Detect which cell encompasses the target text, then output its [x, y] center coordinate. 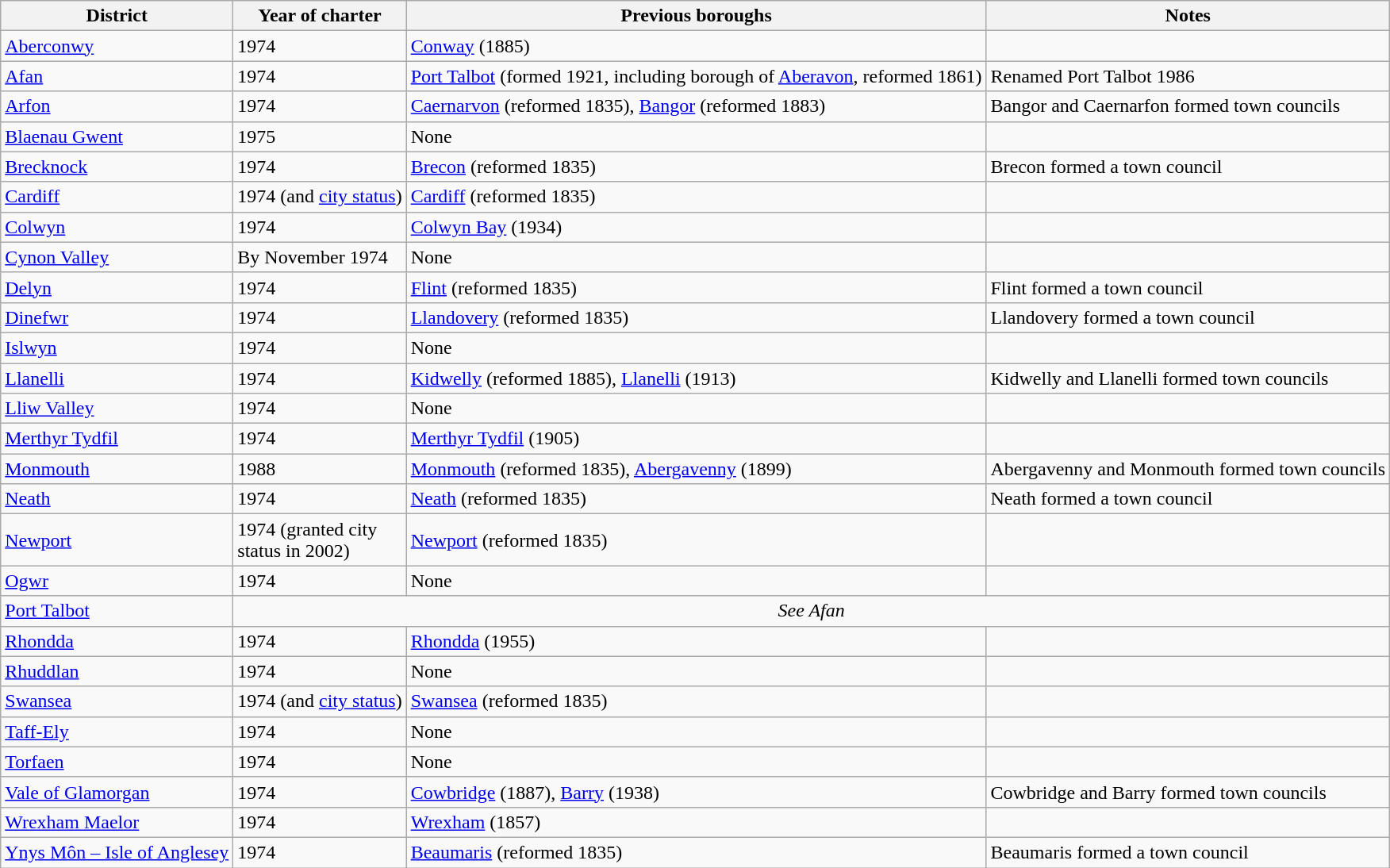
Brecknock [117, 167]
Caernarvon (reformed 1835), Bangor (reformed 1883) [697, 106]
1974 (granted citystatus in 2002) [320, 540]
Newport [117, 540]
Cardiff (reformed 1835) [697, 197]
Ynys Môn – Isle of Anglesey [117, 852]
District [117, 16]
Delyn [117, 287]
Llandovery formed a town council [1188, 317]
Lliw Valley [117, 409]
Colwyn Bay (1934) [697, 227]
Kidwelly and Llanelli formed town councils [1188, 378]
Wrexham Maelor [117, 822]
Wrexham (1857) [697, 822]
Flint (reformed 1835) [697, 287]
Merthyr Tydfil (1905) [697, 439]
Flint formed a town council [1188, 287]
Dinefwr [117, 317]
Afan [117, 76]
Bangor and Caernarfon formed town councils [1188, 106]
Arfon [117, 106]
See Afan [812, 611]
Notes [1188, 16]
Swansea [117, 701]
Abergavenny and Monmouth formed town councils [1188, 469]
Cowbridge (1887), Barry (1938) [697, 792]
Brecon formed a town council [1188, 167]
Torfaen [117, 762]
Previous boroughs [697, 16]
Colwyn [117, 227]
Rhondda [117, 641]
1975 [320, 136]
Neath [117, 499]
Monmouth (reformed 1835), Abergavenny (1899) [697, 469]
Cardiff [117, 197]
Beaumaris formed a town council [1188, 852]
Rhondda (1955) [697, 641]
Neath formed a town council [1188, 499]
1988 [320, 469]
Vale of Glamorgan [117, 792]
Taff-Ely [117, 732]
Neath (reformed 1835) [697, 499]
Monmouth [117, 469]
By November 1974 [320, 257]
Llandovery (reformed 1835) [697, 317]
Renamed Port Talbot 1986 [1188, 76]
Swansea (reformed 1835) [697, 701]
Beaumaris (reformed 1835) [697, 852]
Year of charter [320, 16]
Rhuddlan [117, 671]
Conway (1885) [697, 46]
Cowbridge and Barry formed town councils [1188, 792]
Llanelli [117, 378]
Blaenau Gwent [117, 136]
Newport (reformed 1835) [697, 540]
Port Talbot (formed 1921, including borough of Aberavon, reformed 1861) [697, 76]
Ogwr [117, 581]
Brecon (reformed 1835) [697, 167]
Islwyn [117, 348]
Merthyr Tydfil [117, 439]
Kidwelly (reformed 1885), Llanelli (1913) [697, 378]
Cynon Valley [117, 257]
Port Talbot [117, 611]
Aberconwy [117, 46]
